Extract the (X, Y) coordinate from the center of the cell holding the provided text.  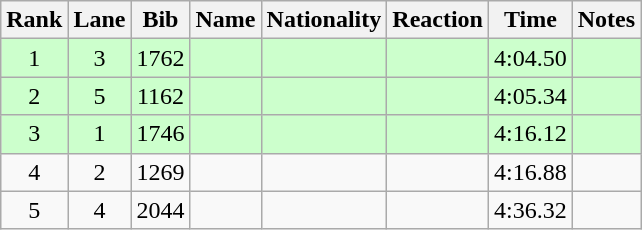
Bib (160, 20)
2044 (160, 210)
4:04.50 (530, 58)
1269 (160, 172)
Name (226, 20)
Reaction (438, 20)
Lane (100, 20)
4:16.12 (530, 134)
4:36.32 (530, 210)
1162 (160, 96)
Notes (606, 20)
Rank (34, 20)
Nationality (324, 20)
4:16.88 (530, 172)
1746 (160, 134)
4:05.34 (530, 96)
1762 (160, 58)
Time (530, 20)
